For the text-containing cell, return its midpoint in [X, Y] coordinate format. 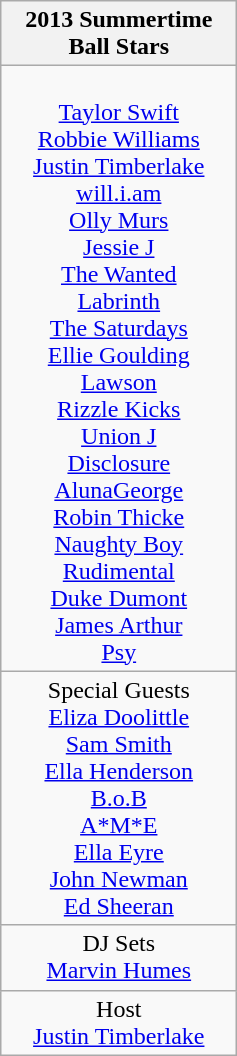
2013 Summertime Ball Stars [119, 34]
DJ SetsMarvin Humes [119, 958]
Special GuestsEliza Doolittle Sam Smith Ella Henderson B.o.B A*M*E Ella Eyre John Newman Ed Sheeran [119, 798]
HostJustin Timberlake [119, 1022]
